For the text-containing cell, return its midpoint in (X, Y) coordinate format. 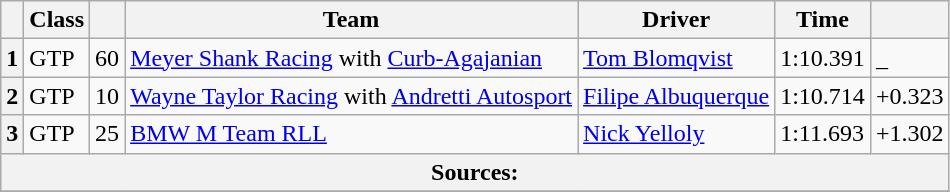
Nick Yelloly (676, 134)
3 (12, 134)
+0.323 (910, 96)
_ (910, 58)
Driver (676, 20)
Filipe Albuquerque (676, 96)
60 (108, 58)
BMW M Team RLL (352, 134)
25 (108, 134)
Sources: (475, 172)
1:10.391 (823, 58)
Time (823, 20)
Team (352, 20)
Wayne Taylor Racing with Andretti Autosport (352, 96)
Meyer Shank Racing with Curb-Agajanian (352, 58)
1:10.714 (823, 96)
10 (108, 96)
Class (57, 20)
1 (12, 58)
+1.302 (910, 134)
2 (12, 96)
Tom Blomqvist (676, 58)
1:11.693 (823, 134)
